Extract the (X, Y) coordinate from the center of the cell holding the provided text.  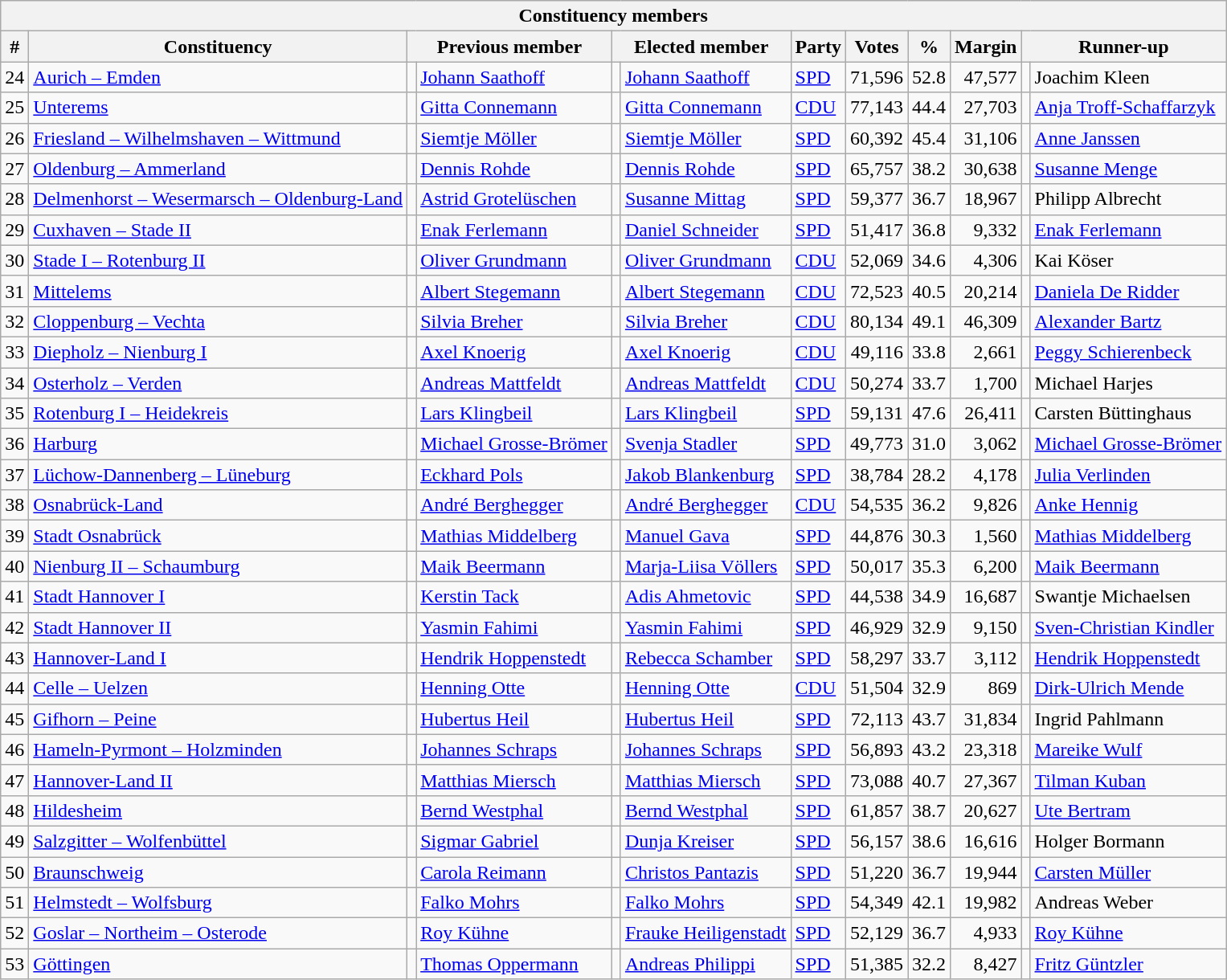
58,297 (876, 658)
65,757 (876, 169)
30,638 (986, 169)
34.9 (929, 597)
Salzgitter – Wolfenbüttel (219, 841)
4,306 (986, 260)
47,577 (986, 77)
31 (14, 291)
20,627 (986, 811)
43 (14, 658)
35 (14, 414)
Osterholz – Verden (219, 383)
46,929 (876, 627)
53 (14, 964)
Swantje Michaelsen (1128, 597)
Runner-up (1123, 47)
Hannover-Land II (219, 780)
Daniela De Ridder (1128, 291)
Aurich – Emden (219, 77)
38 (14, 505)
34 (14, 383)
3,112 (986, 658)
Oldenburg – Ammerland (219, 169)
Friesland – Wilhelmshaven – Wittmund (219, 138)
50,274 (876, 383)
45.4 (929, 138)
Stade I – Rotenburg II (219, 260)
37 (14, 475)
Dunja Kreiser (706, 841)
Diepholz – Nienburg I (219, 352)
52,129 (876, 933)
19,982 (986, 903)
Daniel Schneider (706, 230)
9,150 (986, 627)
4,178 (986, 475)
Manuel Gava (706, 536)
Svenja Stadler (706, 444)
Tilman Kuban (1128, 780)
Susanne Mittag (706, 199)
46 (14, 749)
Carsten Müller (1128, 872)
27,367 (986, 780)
Previous member (509, 47)
4,933 (986, 933)
Andreas Philippi (706, 964)
Fritz Güntzler (1128, 964)
38,784 (876, 475)
43.7 (929, 719)
20,214 (986, 291)
44.4 (929, 108)
50 (14, 872)
59,131 (876, 414)
Harburg (219, 444)
Adis Ahmetovic (706, 597)
43.2 (929, 749)
73,088 (876, 780)
54,535 (876, 505)
Unterems (219, 108)
% (929, 47)
40.5 (929, 291)
Delmenhorst – Wesermarsch – Oldenburg-Land (219, 199)
35.3 (929, 566)
8,427 (986, 964)
19,944 (986, 872)
28.2 (929, 475)
51,220 (876, 872)
51,417 (876, 230)
Constituency members (614, 16)
50,017 (876, 566)
Helmstedt – Wolfsburg (219, 903)
28 (14, 199)
33 (14, 352)
6,200 (986, 566)
61,857 (876, 811)
36.8 (929, 230)
56,893 (876, 749)
Celle – Uelzen (219, 688)
23,318 (986, 749)
26,411 (986, 414)
Frauke Heiligenstadt (706, 933)
60,392 (876, 138)
Marja-Liisa Völlers (706, 566)
Stadt Hannover II (219, 627)
47 (14, 780)
Cuxhaven – Stade II (219, 230)
Peggy Schierenbeck (1128, 352)
54,349 (876, 903)
2,661 (986, 352)
51,385 (876, 964)
Joachim Kleen (1128, 77)
9,826 (986, 505)
41 (14, 597)
Dirk-Ulrich Mende (1128, 688)
52 (14, 933)
Braunschweig (219, 872)
40 (14, 566)
52.8 (929, 77)
Anja Troff-Schaffarzyk (1128, 108)
33.8 (929, 352)
Holger Bormann (1128, 841)
Elected member (701, 47)
Stadt Osnabrück (219, 536)
36.2 (929, 505)
Hameln-Pyrmont – Holzminden (219, 749)
9,332 (986, 230)
34.6 (929, 260)
1,700 (986, 383)
Jakob Blankenburg (706, 475)
24 (14, 77)
30.3 (929, 536)
Carsten Büttinghaus (1128, 414)
26 (14, 138)
42.1 (929, 903)
47.6 (929, 414)
72,113 (876, 719)
Margin (986, 47)
48 (14, 811)
Rebecca Schamber (706, 658)
71,596 (876, 77)
18,967 (986, 199)
40.7 (929, 780)
Ingrid Pahlmann (1128, 719)
Andreas Weber (1128, 903)
45 (14, 719)
Constituency (219, 47)
Cloppenburg – Vechta (219, 321)
Lüchow-Dannenberg – Lüneburg (219, 475)
3,062 (986, 444)
51 (14, 903)
38.2 (929, 169)
31.0 (929, 444)
16,687 (986, 597)
Eckhard Pols (514, 475)
Alexander Bartz (1128, 321)
Christos Pantazis (706, 872)
Goslar – Northeim – Osterode (219, 933)
Hannover-Land I (219, 658)
Sigmar Gabriel (514, 841)
31,106 (986, 138)
Göttingen (219, 964)
Thomas Oppermann (514, 964)
72,523 (876, 291)
80,134 (876, 321)
Michael Harjes (1128, 383)
Rotenburg I – Heidekreis (219, 414)
39 (14, 536)
30 (14, 260)
Nienburg II – Schaumburg (219, 566)
49 (14, 841)
Ute Bertram (1128, 811)
49,116 (876, 352)
44 (14, 688)
Sven-Christian Kindler (1128, 627)
Gifhorn – Peine (219, 719)
1,560 (986, 536)
# (14, 47)
Anke Hennig (1128, 505)
Kerstin Tack (514, 597)
59,377 (876, 199)
29 (14, 230)
Mareike Wulf (1128, 749)
56,157 (876, 841)
51,504 (876, 688)
38.6 (929, 841)
44,538 (876, 597)
49,773 (876, 444)
32 (14, 321)
25 (14, 108)
Anne Janssen (1128, 138)
Mittelems (219, 291)
Osnabrück-Land (219, 505)
869 (986, 688)
Party (818, 47)
52,069 (876, 260)
Susanne Menge (1128, 169)
Votes (876, 47)
Hildesheim (219, 811)
Julia Verlinden (1128, 475)
49.1 (929, 321)
44,876 (876, 536)
Kai Köser (1128, 260)
42 (14, 627)
27 (14, 169)
27,703 (986, 108)
Stadt Hannover I (219, 597)
16,616 (986, 841)
Philipp Albrecht (1128, 199)
Astrid Grotelüschen (514, 199)
32.2 (929, 964)
36 (14, 444)
31,834 (986, 719)
77,143 (876, 108)
Carola Reimann (514, 872)
38.7 (929, 811)
46,309 (986, 321)
